Return (x, y) of the center of cell containing provided text 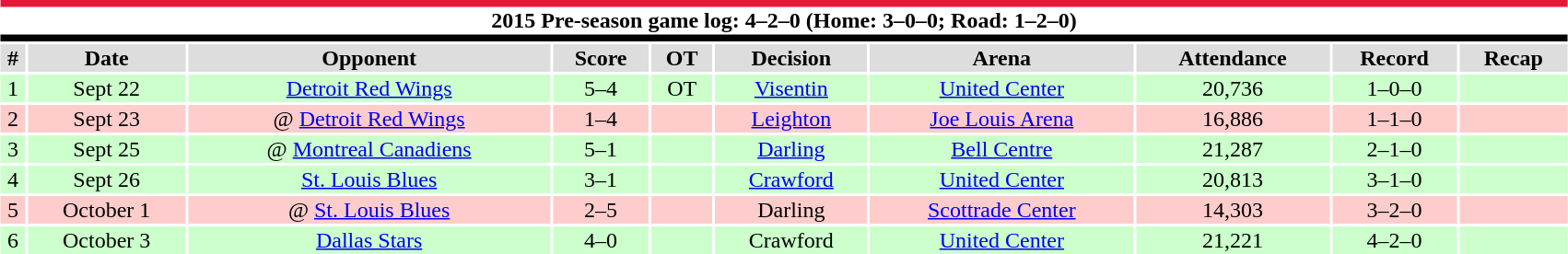
1–0–0 (1395, 88)
Sept 23 (107, 119)
Joe Louis Arena (1002, 119)
Date (107, 58)
Scottrade Center (1002, 210)
5 (13, 210)
Recap (1513, 58)
2–5 (601, 210)
4–0 (601, 240)
4 (13, 179)
3–1 (601, 179)
Opponent (369, 58)
1 (13, 88)
Dallas Stars (369, 240)
16,886 (1233, 119)
14,303 (1233, 210)
1–1–0 (1395, 119)
21,287 (1233, 149)
Record (1395, 58)
3–1–0 (1395, 179)
@ Montreal Canadiens (369, 149)
5–1 (601, 149)
21,221 (1233, 240)
2–1–0 (1395, 149)
Attendance (1233, 58)
20,813 (1233, 179)
# (13, 58)
Score (601, 58)
20,736 (1233, 88)
Visentin (791, 88)
3 (13, 149)
@ St. Louis Blues (369, 210)
Leighton (791, 119)
Arena (1002, 58)
5–4 (601, 88)
October 3 (107, 240)
2 (13, 119)
Sept 22 (107, 88)
October 1 (107, 210)
Sept 26 (107, 179)
Sept 25 (107, 149)
6 (13, 240)
3–2–0 (1395, 210)
St. Louis Blues (369, 179)
4–2–0 (1395, 240)
1–4 (601, 119)
Bell Centre (1002, 149)
Detroit Red Wings (369, 88)
Decision (791, 58)
2015 Pre-season game log: 4–2–0 (Home: 3–0–0; Road: 1–2–0) (784, 20)
@ Detroit Red Wings (369, 119)
